For the text-containing cell, return its midpoint in [X, Y] coordinate format. 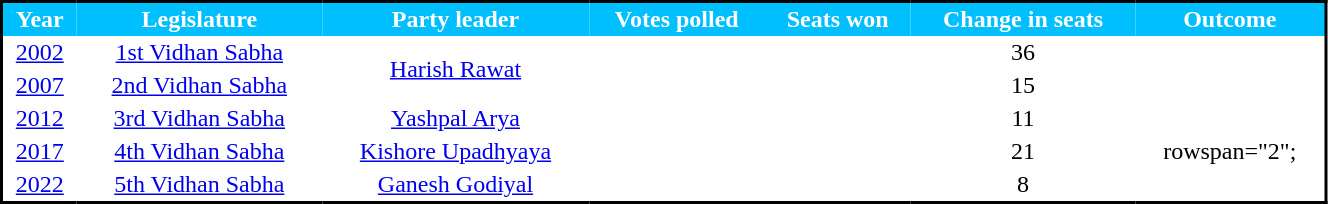
36 [1024, 52]
Harish Rawat [456, 69]
2nd Vidhan Sabha [200, 86]
4th Vidhan Sabha [200, 152]
8 [1024, 185]
Yashpal Arya [456, 118]
1st Vidhan Sabha [200, 52]
5th Vidhan Sabha [200, 185]
Votes polled [677, 19]
21 [1024, 152]
Party leader [456, 19]
Legislature [200, 19]
Seats won [838, 19]
15 [1024, 86]
rowspan="2"; [1230, 152]
2022 [40, 185]
2012 [40, 118]
2002 [40, 52]
Outcome [1230, 19]
Change in seats [1024, 19]
Kishore Upadhyaya [456, 152]
Ganesh Godiyal [456, 185]
3rd Vidhan Sabha [200, 118]
11 [1024, 118]
Year [40, 19]
2007 [40, 86]
2017 [40, 152]
